Pinpoint the cell where the given text exists, returning its [x, y] midpoint coordinate. 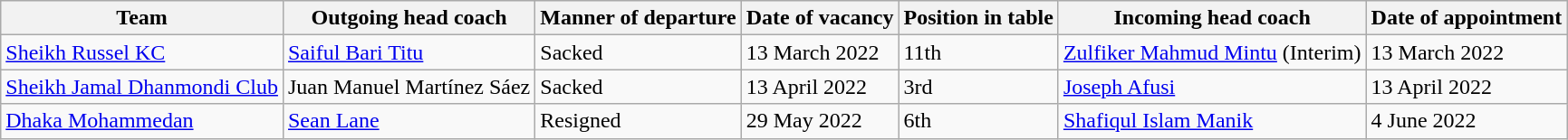
29 May 2022 [820, 121]
Sheikh Jamal Dhanmondi Club [142, 87]
6th [978, 121]
Sean Lane [409, 121]
Resigned [638, 121]
Joseph Afusi [1212, 87]
Manner of departure [638, 18]
Juan Manuel Martínez Sáez [409, 87]
Dhaka Mohammedan [142, 121]
Incoming head coach [1212, 18]
Sheikh Russel KC [142, 52]
Position in table [978, 18]
11th [978, 52]
Team [142, 18]
Zulfiker Mahmud Mintu (Interim) [1212, 52]
4 June 2022 [1467, 121]
3rd [978, 87]
Outgoing head coach [409, 18]
Date of vacancy [820, 18]
Date of appointment [1467, 18]
Shafiqul Islam Manik [1212, 121]
Saiful Bari Titu [409, 52]
